From the cell containing the given text, extract its center point as (X, Y) coordinate. 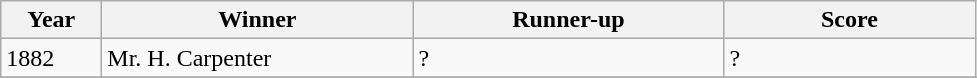
Year (52, 20)
1882 (52, 58)
Mr. H. Carpenter (258, 58)
Runner-up (568, 20)
Score (850, 20)
Winner (258, 20)
